Scan for the cell matching the given text and deliver its (X, Y) coordinate at center. 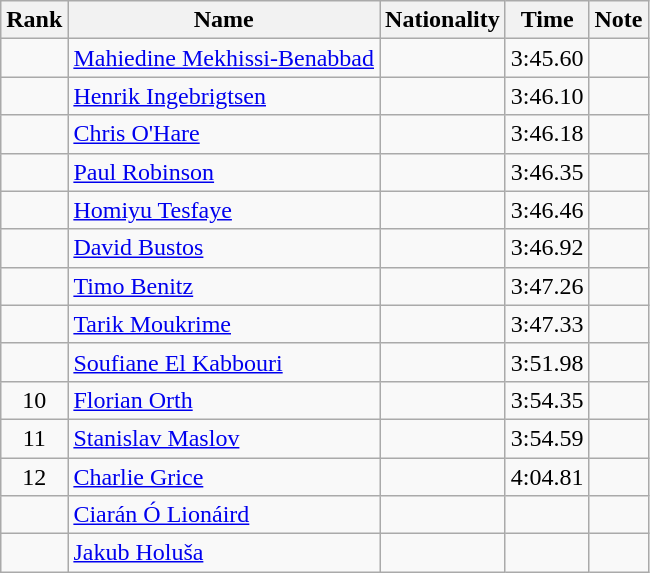
Jakub Holuša (224, 553)
3:47.26 (547, 286)
3:45.60 (547, 58)
3:51.98 (547, 362)
3:46.18 (547, 134)
Tarik Moukrime (224, 324)
12 (34, 477)
Name (224, 20)
Homiyu Tesfaye (224, 210)
10 (34, 400)
Note (618, 20)
Nationality (443, 20)
3:46.46 (547, 210)
3:46.35 (547, 172)
Time (547, 20)
Chris O'Hare (224, 134)
Henrik Ingebrigtsen (224, 96)
Soufiane El Kabbouri (224, 362)
Florian Orth (224, 400)
Paul Robinson (224, 172)
David Bustos (224, 248)
4:04.81 (547, 477)
3:47.33 (547, 324)
Rank (34, 20)
Ciarán Ó Lionáird (224, 515)
3:46.92 (547, 248)
3:54.59 (547, 438)
Mahiedine Mekhissi-Benabbad (224, 58)
Charlie Grice (224, 477)
11 (34, 438)
3:54.35 (547, 400)
3:46.10 (547, 96)
Stanislav Maslov (224, 438)
Timo Benitz (224, 286)
